Extract the (x, y) coordinate from the center of the cell holding the provided text.  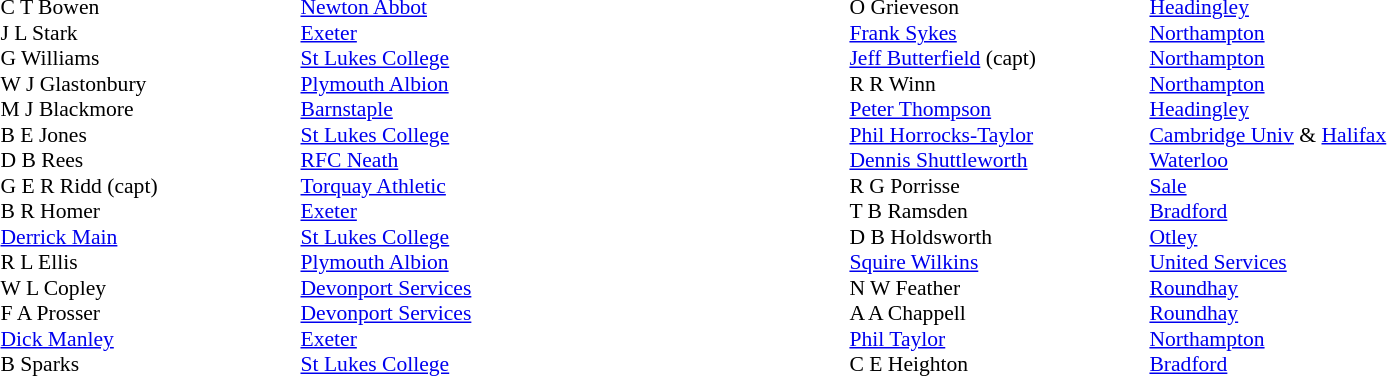
T B Ramsden (999, 211)
R R Winn (999, 84)
Sale (1268, 186)
United Services (1268, 263)
Dick Manley (150, 339)
R G Porrisse (999, 186)
Derrick Main (150, 237)
G Williams (150, 59)
Phil Horrocks-Taylor (999, 135)
Cambridge Univ & Halifax (1268, 135)
Squire Wilkins (999, 263)
Jeff Butterfield (capt) (999, 59)
N W Feather (999, 288)
Torquay Athletic (386, 186)
RFC Neath (386, 161)
G E R Ridd (capt) (150, 186)
W L Copley (150, 288)
Dennis Shuttleworth (999, 161)
D B Holdsworth (999, 237)
Barnstaple (386, 109)
F A Prosser (150, 313)
R L Ellis (150, 263)
D B Rees (150, 161)
A A Chappell (999, 313)
Peter Thompson (999, 109)
B R Homer (150, 211)
Otley (1268, 237)
J L Stark (150, 33)
Phil Taylor (999, 339)
B E Jones (150, 135)
Headingley (1268, 109)
Frank Sykes (999, 33)
W J Glastonbury (150, 84)
Waterloo (1268, 161)
Bradford (1268, 211)
M J Blackmore (150, 109)
